Return (x, y) of the center of cell containing provided text 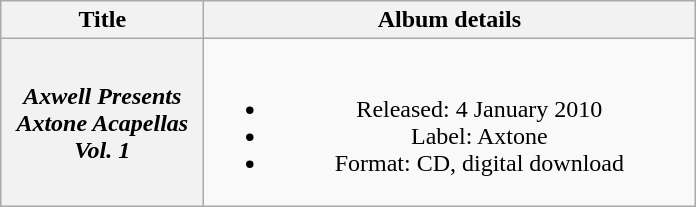
Released: 4 January 2010Label: AxtoneFormat: CD, digital download (450, 122)
Axwell Presents Axtone Acapellas Vol. 1 (102, 122)
Album details (450, 20)
Title (102, 20)
